Search for the cell housing the specified text and yield its [X, Y] center coordinate. 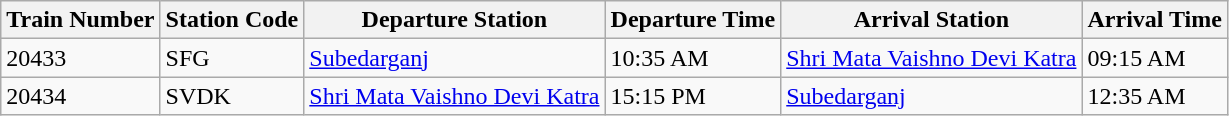
10:35 AM [693, 58]
20434 [80, 96]
Departure Station [454, 20]
Arrival Station [932, 20]
15:15 PM [693, 96]
Station Code [232, 20]
09:15 AM [1155, 58]
12:35 AM [1155, 96]
Departure Time [693, 20]
Train Number [80, 20]
SVDK [232, 96]
Arrival Time [1155, 20]
SFG [232, 58]
20433 [80, 58]
